Extract the (x, y) coordinate from the center of the cell holding the provided text.  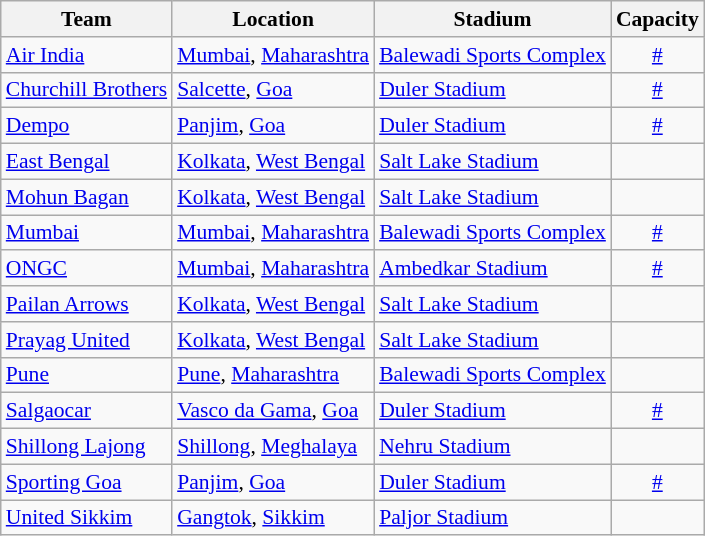
Dempo (86, 126)
Team (86, 19)
Capacity (658, 19)
Ambedkar Stadium (492, 269)
Air India (86, 55)
Pune, Maharashtra (273, 375)
Salcette, Goa (273, 90)
Vasco da Gama, Goa (273, 411)
East Bengal (86, 162)
United Sikkim (86, 518)
Churchill Brothers (86, 90)
Shillong Lajong (86, 447)
Shillong, Meghalaya (273, 447)
Sporting Goa (86, 482)
Mumbai (86, 233)
Mohun Bagan (86, 197)
Gangtok, Sikkim (273, 518)
ONGC (86, 269)
Nehru Stadium (492, 447)
Pune (86, 375)
Paljor Stadium (492, 518)
Stadium (492, 19)
Location (273, 19)
Prayag United (86, 340)
Salgaocar (86, 411)
Pailan Arrows (86, 304)
